Extract the (X, Y) coordinate from the center of the cell holding the provided text.  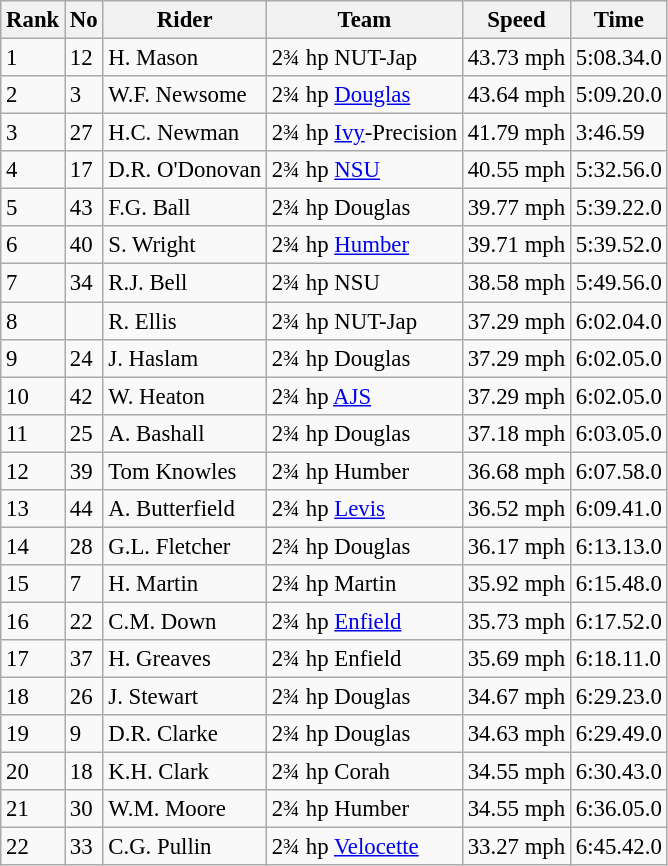
42 (84, 396)
38.58 mph (516, 283)
W.F. Newsome (184, 95)
H. Mason (184, 58)
F.G. Ball (184, 208)
6:29.49.0 (618, 734)
W. Heaton (184, 396)
16 (33, 621)
6:07.58.0 (618, 471)
33.27 mph (516, 847)
43.73 mph (516, 58)
Time (618, 20)
35.69 mph (516, 659)
41.79 mph (516, 133)
14 (33, 546)
39.71 mph (516, 245)
5:39.52.0 (618, 245)
6:45.42.0 (618, 847)
35.92 mph (516, 584)
24 (84, 358)
21 (33, 809)
43.64 mph (516, 95)
6:03.05.0 (618, 433)
35.73 mph (516, 621)
36.68 mph (516, 471)
K.H. Clark (184, 772)
6:17.52.0 (618, 621)
H.C. Newman (184, 133)
W.M. Moore (184, 809)
6:36.05.0 (618, 809)
5:32.56.0 (618, 170)
30 (84, 809)
5:49.56.0 (618, 283)
6:29.23.0 (618, 697)
34 (84, 283)
A. Butterfield (184, 509)
Team (364, 20)
C.G. Pullin (184, 847)
1 (33, 58)
10 (33, 396)
25 (84, 433)
2¾ hp Levis (364, 509)
J. Haslam (184, 358)
G.L. Fletcher (184, 546)
27 (84, 133)
37 (84, 659)
40.55 mph (516, 170)
H. Greaves (184, 659)
6:13.13.0 (618, 546)
44 (84, 509)
39.77 mph (516, 208)
2¾ hp AJS (364, 396)
3:46.59 (618, 133)
26 (84, 697)
2¾ hp Corah (364, 772)
6:15.48.0 (618, 584)
8 (33, 321)
No (84, 20)
5 (33, 208)
D.R. O'Donovan (184, 170)
34.67 mph (516, 697)
Rider (184, 20)
39 (84, 471)
34.63 mph (516, 734)
19 (33, 734)
2¾ hp Ivy-Precision (364, 133)
Rank (33, 20)
2 (33, 95)
37.18 mph (516, 433)
6 (33, 245)
6:09.41.0 (618, 509)
R.J. Bell (184, 283)
A. Bashall (184, 433)
28 (84, 546)
Speed (516, 20)
40 (84, 245)
Tom Knowles (184, 471)
5:08.34.0 (618, 58)
H. Martin (184, 584)
43 (84, 208)
13 (33, 509)
C.M. Down (184, 621)
15 (33, 584)
2¾ hp Velocette (364, 847)
5:09.20.0 (618, 95)
36.17 mph (516, 546)
11 (33, 433)
R. Ellis (184, 321)
33 (84, 847)
J. Stewart (184, 697)
6:18.11.0 (618, 659)
S. Wright (184, 245)
36.52 mph (516, 509)
2¾ hp Martin (364, 584)
D.R. Clarke (184, 734)
6:30.43.0 (618, 772)
6:02.04.0 (618, 321)
5:39.22.0 (618, 208)
4 (33, 170)
20 (33, 772)
